Pinpoint the cell where the given text exists, returning its [X, Y] midpoint coordinate. 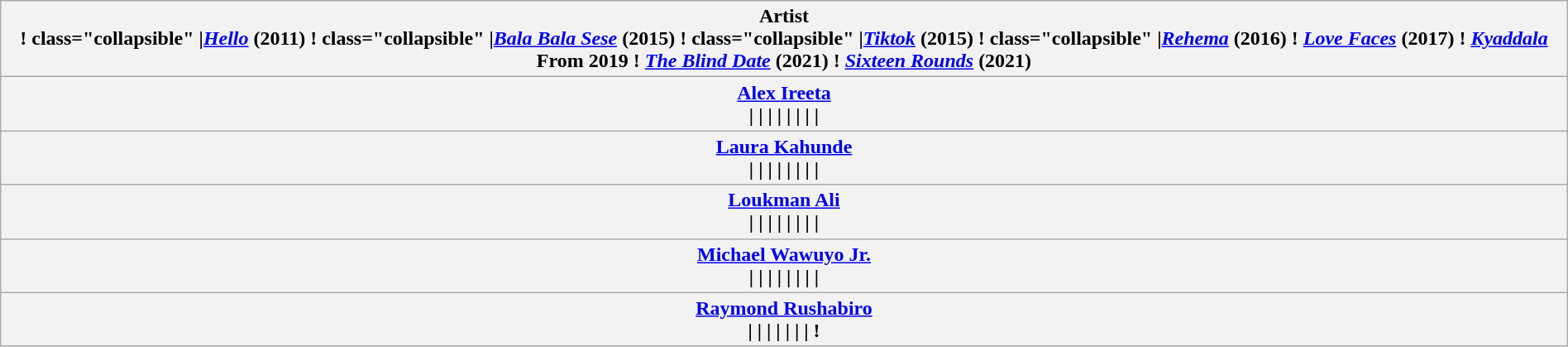
Laura Kahunde | | | | | | | | [784, 157]
Raymond Rushabiro | | | | | | | ! [784, 320]
Michael Wawuyo Jr. | | | | | | | | [784, 265]
Alex Ireeta | | | | | | | | [784, 104]
Loukman Ali | | | | | | | | [784, 212]
